Return the (X, Y) coordinate for the center point of the cell that contains the specified text.  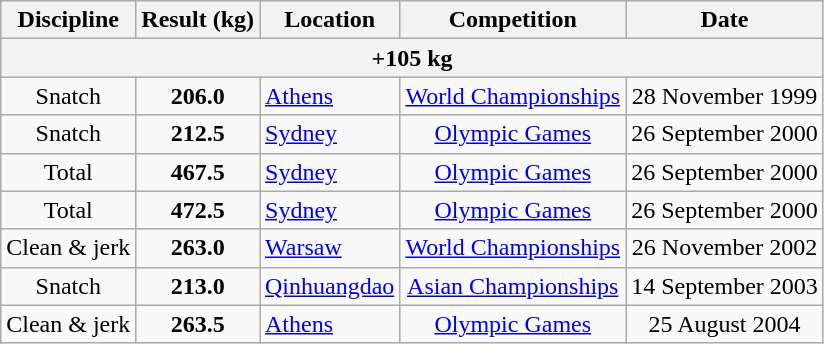
212.5 (198, 134)
Date (725, 20)
467.5 (198, 172)
Qinhuangdao (330, 286)
213.0 (198, 286)
Warsaw (330, 248)
Discipline (68, 20)
263.5 (198, 324)
28 November 1999 (725, 96)
Asian Championships (513, 286)
472.5 (198, 210)
263.0 (198, 248)
+105 kg (412, 58)
Location (330, 20)
Result (kg) (198, 20)
26 November 2002 (725, 248)
Competition (513, 20)
14 September 2003 (725, 286)
25 August 2004 (725, 324)
206.0 (198, 96)
